Return the (X, Y) coordinate for the center point of the cell that contains the specified text.  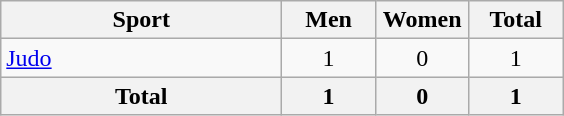
Women (422, 20)
Men (329, 20)
Judo (142, 58)
Sport (142, 20)
